Determine the (X, Y) coordinate at the center of the cell enclosing the given text.  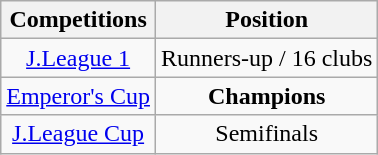
Runners-up / 16 clubs (266, 58)
Position (266, 20)
Emperor's Cup (78, 96)
Competitions (78, 20)
Champions (266, 96)
Semifinals (266, 134)
J.League Cup (78, 134)
J.League 1 (78, 58)
